Locate the cell with the specified text and output its (X, Y) center coordinate. 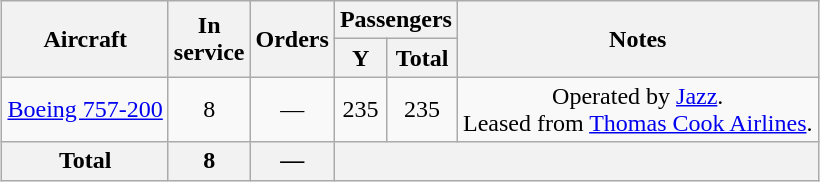
Boeing 757-200 (85, 110)
In service (209, 39)
Operated by Jazz. Leased from Thomas Cook Airlines. (638, 110)
Aircraft (85, 39)
Passengers (396, 20)
Orders (292, 39)
Y (360, 58)
Notes (638, 39)
